Pinpoint the cell where the given text exists, returning its (x, y) midpoint coordinate. 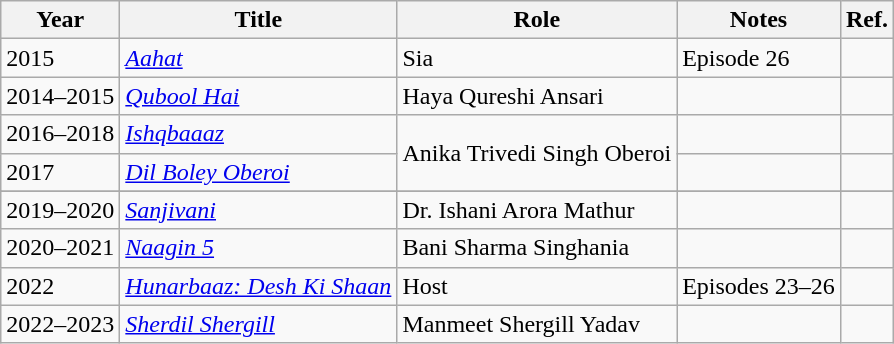
Anika Trivedi Singh Oberoi (537, 153)
2014–2015 (60, 96)
Naagin 5 (258, 248)
Qubool Hai (258, 96)
Title (258, 20)
Episodes 23–26 (759, 286)
Ishqbaaaz (258, 134)
2016–2018 (60, 134)
Year (60, 20)
Ref. (866, 20)
Sanjivani (258, 210)
Sherdil Shergill (258, 324)
Haya Qureshi Ansari (537, 96)
Sia (537, 58)
Host (537, 286)
Role (537, 20)
2015 (60, 58)
2022–2023 (60, 324)
2019–2020 (60, 210)
Manmeet Shergill Yadav (537, 324)
2022 (60, 286)
2017 (60, 172)
Dr. Ishani Arora Mathur (537, 210)
Aahat (258, 58)
Notes (759, 20)
Episode 26 (759, 58)
Dil Boley Oberoi (258, 172)
2020–2021 (60, 248)
Bani Sharma Singhania (537, 248)
Hunarbaaz: Desh Ki Shaan (258, 286)
